Search for the cell housing the specified text and yield its [X, Y] center coordinate. 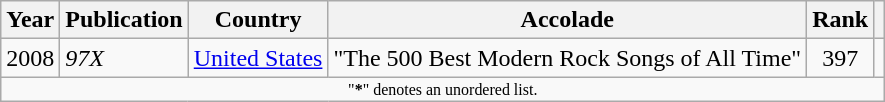
"*" denotes an unordered list. [443, 89]
2008 [30, 58]
Accolade [568, 20]
Year [30, 20]
Country [258, 20]
97X [124, 58]
Rank [840, 20]
Publication [124, 20]
"The 500 Best Modern Rock Songs of All Time" [568, 58]
397 [840, 58]
United States [258, 58]
